From the cell containing the given text, extract its center point as [x, y] coordinate. 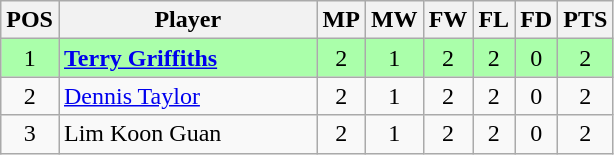
MP [341, 20]
Lim Koon Guan [188, 134]
3 [30, 134]
PTS [586, 20]
Terry Griffiths [188, 58]
FD [536, 20]
Player [188, 20]
FL [494, 20]
MW [394, 20]
Dennis Taylor [188, 96]
POS [30, 20]
FW [448, 20]
